Capture the cell that displays the provided text and extract its (X, Y) central coordinate. 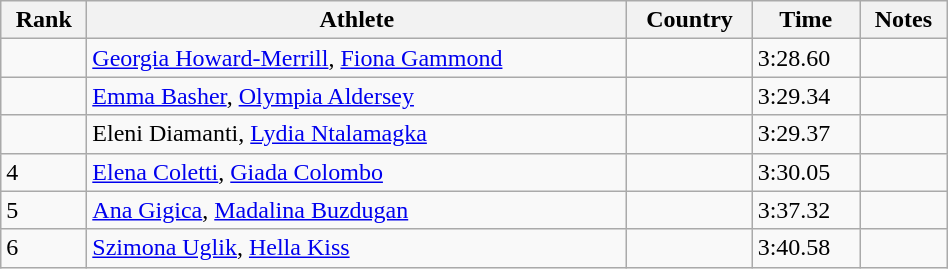
3:28.60 (806, 58)
Time (806, 20)
3:29.34 (806, 96)
5 (44, 210)
Szimona Uglik, Hella Kiss (357, 248)
3:40.58 (806, 248)
4 (44, 172)
3:37.32 (806, 210)
Ana Gigica, Madalina Buzdugan (357, 210)
Notes (904, 20)
Emma Basher, Olympia Aldersey (357, 96)
Country (690, 20)
3:29.37 (806, 134)
Athlete (357, 20)
Georgia Howard-Merrill, Fiona Gammond (357, 58)
3:30.05 (806, 172)
Rank (44, 20)
Elena Coletti, Giada Colombo (357, 172)
Eleni Diamanti, Lydia Ntalamagka (357, 134)
6 (44, 248)
